Return [x, y] of the center of cell containing provided text 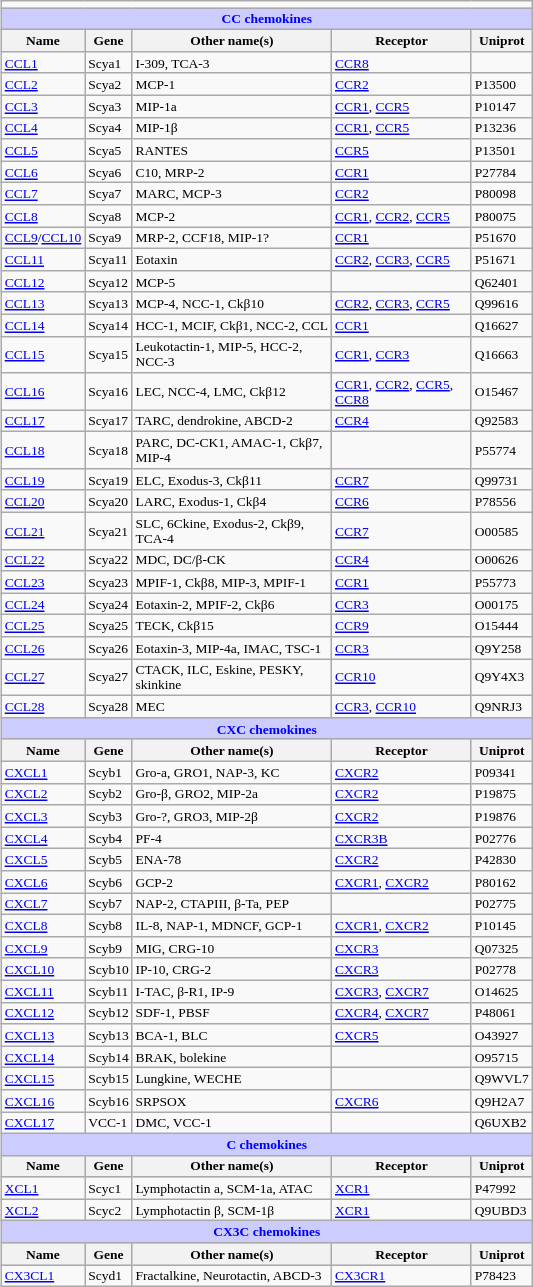
XCL2 [42, 1210]
CCL28 [42, 707]
P19876 [502, 816]
CCR1, CCR2, CCR5 [402, 216]
Gro-β, GRO2, MIP-2a [232, 794]
CXCR6 [402, 1101]
Gro-?, GRO3, MIP-2β [232, 816]
CCL25 [42, 626]
Q92583 [502, 421]
CCL6 [42, 172]
C10, MRP-2 [232, 172]
O00175 [502, 604]
Scya17 [108, 421]
BRAK, bolekine [232, 1057]
Scyd1 [108, 1276]
CCL16 [42, 392]
MCP-2 [232, 216]
CCR3, CCR10 [402, 707]
P09341 [502, 772]
CCL15 [42, 354]
MIP-1β [232, 128]
CCL4 [42, 128]
CXCL17 [42, 1123]
P02778 [502, 969]
CCL5 [42, 150]
NAP-2, CTAPIII, β-Ta, PEP [232, 904]
P55773 [502, 582]
CXCL9 [42, 947]
P55774 [502, 450]
Scya13 [108, 303]
P80075 [502, 216]
CCL22 [42, 560]
CCL14 [42, 325]
Q99616 [502, 303]
Gro-a, GRO1, NAP-3, KC [232, 772]
Q9NRJ3 [502, 707]
Scya25 [108, 626]
CXC chemokines [266, 728]
Scyb8 [108, 925]
P42830 [502, 860]
MPIF-1, Ckβ8, MIP-3, MPIF-1 [232, 582]
CTACK, ILC, Eskine, PESKY, skinkine [232, 678]
SRPSOX [232, 1101]
Q16663 [502, 354]
CXCL2 [42, 794]
HCC-1, MCIF, Ckβ1, NCC-2, CCL [232, 325]
CCL20 [42, 501]
LEC, NCC-4, LMC, Ckβ12 [232, 392]
Q9Y258 [502, 648]
P02775 [502, 904]
Scya4 [108, 128]
CX3CR1 [402, 1276]
O00626 [502, 560]
CXCL12 [42, 1013]
CXCL13 [42, 1035]
Scya16 [108, 392]
Scya2 [108, 84]
CCL3 [42, 106]
Scyb4 [108, 838]
P48061 [502, 1013]
Scyb7 [108, 904]
O15467 [502, 392]
Scya7 [108, 194]
Scya28 [108, 707]
CCL21 [42, 530]
Scyb16 [108, 1101]
P80162 [502, 882]
Scyb11 [108, 991]
Q9H2A7 [502, 1101]
MARC, MCP-3 [232, 194]
CXCL5 [42, 860]
CXCL1 [42, 772]
CCR5 [402, 150]
Scya6 [108, 172]
CXCR5 [402, 1035]
P78423 [502, 1276]
P19875 [502, 794]
P02776 [502, 838]
Scya11 [108, 259]
CCL17 [42, 421]
VCC-1 [108, 1123]
P10145 [502, 925]
MDC, DC/β-CK [232, 560]
CCL27 [42, 678]
P13500 [502, 84]
MCP-1 [232, 84]
Scya9 [108, 238]
Scyb5 [108, 860]
Scya20 [108, 501]
RANTES [232, 150]
CXCL4 [42, 838]
Q16627 [502, 325]
CCL12 [42, 281]
Scya24 [108, 604]
Scya8 [108, 216]
PF-4 [232, 838]
Scya1 [108, 62]
O15444 [502, 626]
Q99731 [502, 480]
Scyb12 [108, 1013]
Leukotactin-1, MIP-5, HCC-2, NCC-3 [232, 354]
Scya18 [108, 450]
LARC, Exodus-1, Ckβ4 [232, 501]
Scyb14 [108, 1057]
Scya15 [108, 354]
ELC, Exodus-3, Ckβ11 [232, 480]
P10147 [502, 106]
CCL8 [42, 216]
Fractalkine, Neurotactin, ABCD-3 [232, 1276]
P47992 [502, 1188]
P80098 [502, 194]
Scyb15 [108, 1079]
CCL18 [42, 450]
CCL19 [42, 480]
Scya21 [108, 530]
Scyb3 [108, 816]
Scyb1 [108, 772]
Scyb6 [108, 882]
Scya22 [108, 560]
MRP-2, CCF18, MIP-1? [232, 238]
O95715 [502, 1057]
TECK, Ckβ15 [232, 626]
CXCL7 [42, 904]
CCR10 [402, 678]
CXCL11 [42, 991]
CCL24 [42, 604]
IL-8, NAP-1, MDNCF, GCP-1 [232, 925]
Scya3 [108, 106]
Eotaxin [232, 259]
P27784 [502, 172]
CXCL6 [42, 882]
CXCL3 [42, 816]
MIP-1a [232, 106]
Q62401 [502, 281]
GCP-2 [232, 882]
Scya5 [108, 150]
Scyc2 [108, 1210]
CXCL15 [42, 1079]
DMC, VCC-1 [232, 1123]
CCL2 [42, 84]
TARC, dendrokine, ABCD-2 [232, 421]
CCL11 [42, 259]
Lymphotactin a, SCM-1a, ATAC [232, 1188]
Lymphotactin β, SCM-1β [232, 1210]
CCL9/CCL10 [42, 238]
O00585 [502, 530]
CCR1, CCR2, CCR5, CCR8 [402, 392]
I-TAC, β-R1, IP-9 [232, 991]
CCR6 [402, 501]
CCL1 [42, 62]
Scya12 [108, 281]
P51670 [502, 238]
CCL23 [42, 582]
Scya14 [108, 325]
CXCR3, CXCR7 [402, 991]
Scyb9 [108, 947]
P13501 [502, 150]
MCP-5 [232, 281]
Eotaxin-3, MIP-4a, IMAC, TSC-1 [232, 648]
CC chemokines [266, 19]
MIG, CRG-10 [232, 947]
BCA-1, BLC [232, 1035]
Lungkine, WECHE [232, 1079]
Scya19 [108, 480]
Q9Y4X3 [502, 678]
CCR8 [402, 62]
Scyb13 [108, 1035]
Eotaxin-2, MPIF-2, Ckβ6 [232, 604]
CXCR3B [402, 838]
CXCL16 [42, 1101]
CXCL8 [42, 925]
CX3CL1 [42, 1276]
IP-10, CRG-2 [232, 969]
C chemokines [266, 1144]
MEC [232, 707]
CCL13 [42, 303]
Q9WVL7 [502, 1079]
CCL26 [42, 648]
Q07325 [502, 947]
I-309, TCA-3 [232, 62]
Scyc1 [108, 1188]
O14625 [502, 991]
PARC, DC-CK1, AMAC-1, Ckβ7, MIP-4 [232, 450]
Q6UXB2 [502, 1123]
CXCL14 [42, 1057]
ENA-78 [232, 860]
Scya23 [108, 582]
P78556 [502, 501]
Scyb10 [108, 969]
SLC, 6Ckine, Exodus-2, Ckβ9, TCA-4 [232, 530]
Scyb2 [108, 794]
CX3C chemokines [266, 1232]
P13236 [502, 128]
CCR1, CCR3 [402, 354]
P51671 [502, 259]
CCL7 [42, 194]
O43927 [502, 1035]
SDF-1, PBSF [232, 1013]
Q9UBD3 [502, 1210]
CXCR4, CXCR7 [402, 1013]
XCL1 [42, 1188]
Scya26 [108, 648]
CXCL10 [42, 969]
CCR9 [402, 626]
Scya27 [108, 678]
MCP-4, NCC-1, Ckβ10 [232, 303]
